Return [X, Y] of the center of cell containing provided text 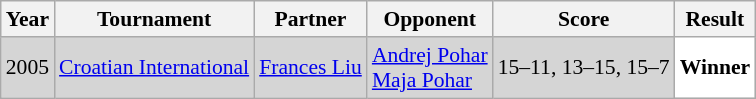
Score [584, 19]
Year [28, 19]
Andrej Pohar Maja Pohar [430, 68]
2005 [28, 68]
Frances Liu [310, 68]
15–11, 13–15, 15–7 [584, 68]
Partner [310, 19]
Tournament [154, 19]
Winner [716, 68]
Croatian International [154, 68]
Opponent [430, 19]
Result [716, 19]
